Identify which cell holds the provided text, then report its (X, Y) central coordinate. 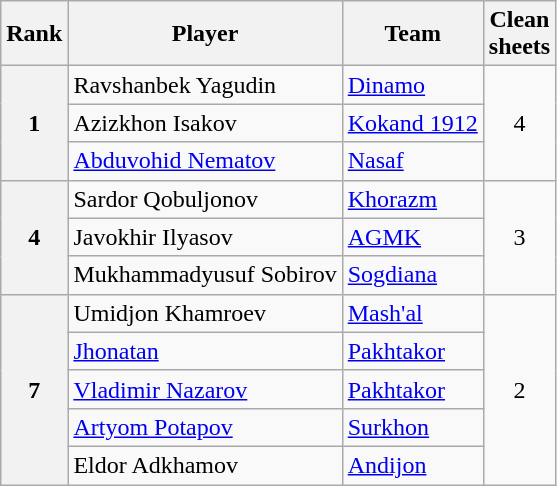
Team (412, 34)
Javokhir Ilyasov (205, 237)
Rank (34, 34)
Jhonatan (205, 351)
Vladimir Nazarov (205, 389)
3 (519, 237)
Player (205, 34)
Mash'al (412, 313)
2 (519, 389)
Abduvohid Nematov (205, 161)
1 (34, 123)
Cleansheets (519, 34)
Artyom Potapov (205, 427)
Eldor Adkhamov (205, 465)
Dinamo (412, 85)
Kokand 1912 (412, 123)
7 (34, 389)
Azizkhon Isakov (205, 123)
Sogdiana (412, 275)
Surkhon (412, 427)
Ravshanbek Yagudin (205, 85)
Andijon (412, 465)
AGMK (412, 237)
Mukhammadyusuf Sobirov (205, 275)
Umidjon Khamroev (205, 313)
Nasaf (412, 161)
Khorazm (412, 199)
Sardor Qobuljonov (205, 199)
